Return (X, Y) of the center of cell containing provided text 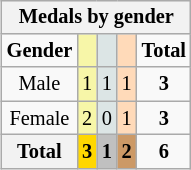
0 (107, 118)
Gender (40, 51)
Female (40, 118)
Male (40, 84)
6 (164, 152)
Medals by gender (96, 17)
